Find where the given text appears and provide that cell's center as (X, Y) coordinate. 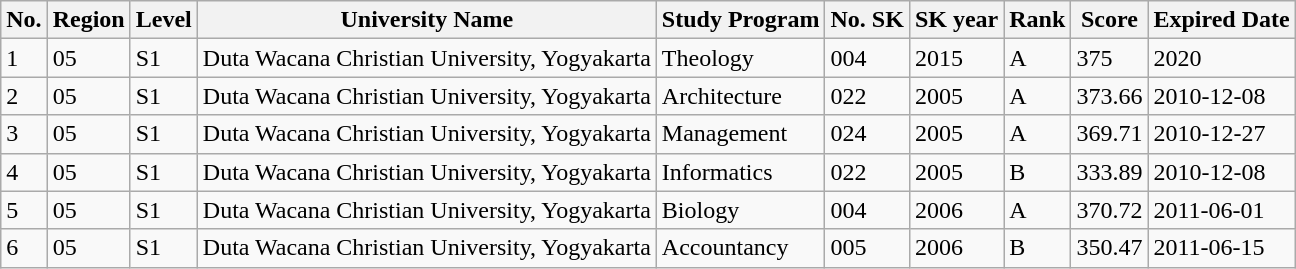
2011-06-15 (1222, 248)
2011-06-01 (1222, 210)
SK year (956, 20)
Level (164, 20)
373.66 (1110, 96)
350.47 (1110, 248)
Expired Date (1222, 20)
333.89 (1110, 172)
University Name (426, 20)
3 (24, 134)
2015 (956, 58)
Rank (1038, 20)
370.72 (1110, 210)
375 (1110, 58)
5 (24, 210)
Biology (740, 210)
No. SK (867, 20)
Score (1110, 20)
Region (88, 20)
005 (867, 248)
Management (740, 134)
Accountancy (740, 248)
No. (24, 20)
2 (24, 96)
369.71 (1110, 134)
2020 (1222, 58)
6 (24, 248)
2010-12-27 (1222, 134)
1 (24, 58)
4 (24, 172)
Theology (740, 58)
Architecture (740, 96)
Informatics (740, 172)
Study Program (740, 20)
024 (867, 134)
